Return (x, y) of the center of cell containing provided text 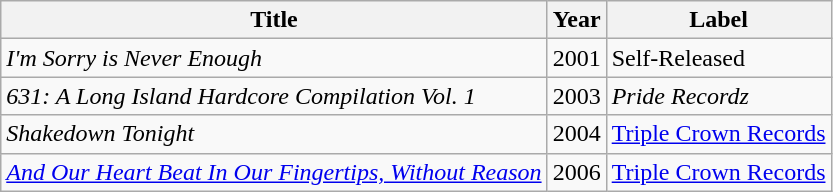
Shakedown Tonight (274, 134)
631: A Long Island Hardcore Compilation Vol. 1 (274, 96)
2001 (576, 58)
I'm Sorry is Never Enough (274, 58)
Year (576, 20)
2006 (576, 172)
2003 (576, 96)
2004 (576, 134)
Label (718, 20)
Title (274, 20)
Pride Recordz (718, 96)
Self-Released (718, 58)
And Our Heart Beat In Our Fingertips, Without Reason (274, 172)
